Locate the cell with the specified text and output its [x, y] center coordinate. 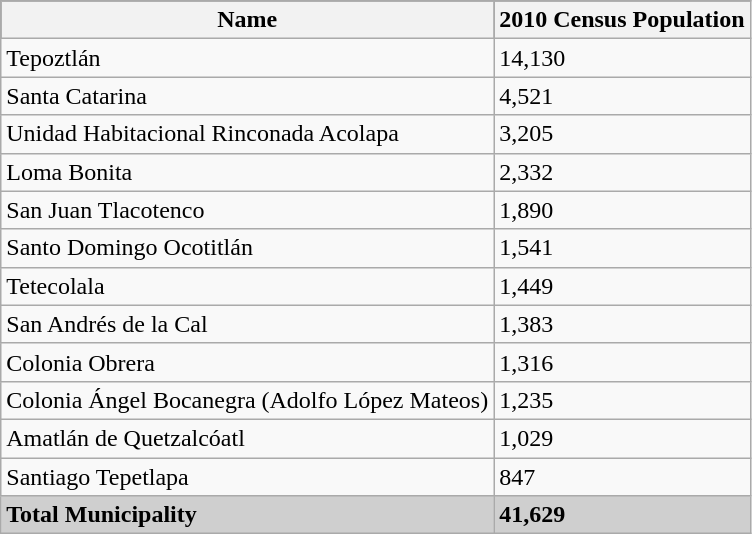
1,316 [622, 362]
Colonia Obrera [248, 362]
1,541 [622, 248]
Santo Domingo Ocotitlán [248, 248]
847 [622, 477]
2,332 [622, 172]
Amatlán de Quetzalcóatl [248, 438]
Santa Catarina [248, 96]
3,205 [622, 134]
Tetecolala [248, 286]
Unidad Habitacional Rinconada Acolapa [248, 134]
1,383 [622, 324]
Name [248, 20]
1,029 [622, 438]
2010 Census Population [622, 20]
San Juan Tlacotenco [248, 210]
1,449 [622, 286]
San Andrés de la Cal [248, 324]
14,130 [622, 58]
Total Municipality [248, 515]
Colonia Ángel Bocanegra (Adolfo López Mateos) [248, 400]
1,235 [622, 400]
Tepoztlán [248, 58]
1,890 [622, 210]
41,629 [622, 515]
Santiago Tepetlapa [248, 477]
4,521 [622, 96]
Loma Bonita [248, 172]
